Capture the cell that displays the provided text and extract its [x, y] central coordinate. 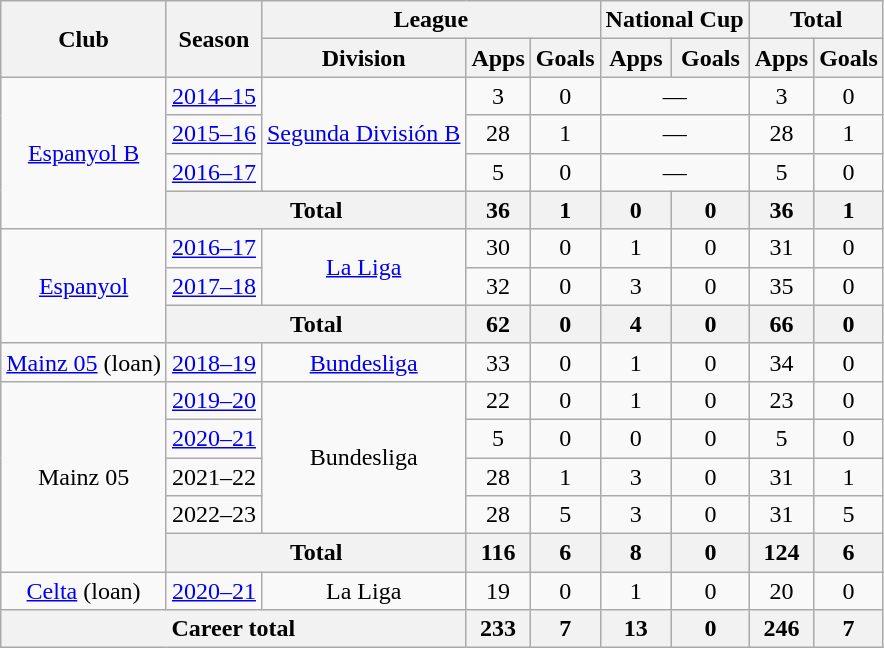
2022–23 [214, 515]
124 [781, 553]
Mainz 05 [84, 476]
Division [363, 58]
Espanyol [84, 286]
62 [498, 324]
20 [781, 591]
13 [636, 629]
Career total [234, 629]
32 [498, 286]
Season [214, 39]
33 [498, 362]
League [430, 20]
246 [781, 629]
2014–15 [214, 96]
116 [498, 553]
Espanyol B [84, 153]
66 [781, 324]
Segunda División B [363, 134]
23 [781, 400]
19 [498, 591]
4 [636, 324]
2015–16 [214, 134]
22 [498, 400]
233 [498, 629]
2019–20 [214, 400]
Club [84, 39]
2017–18 [214, 286]
34 [781, 362]
2018–19 [214, 362]
Celta (loan) [84, 591]
2021–22 [214, 477]
30 [498, 248]
Mainz 05 (loan) [84, 362]
National Cup [674, 20]
35 [781, 286]
8 [636, 553]
